Determine the (x, y) coordinate at the center of the cell enclosing the given text.  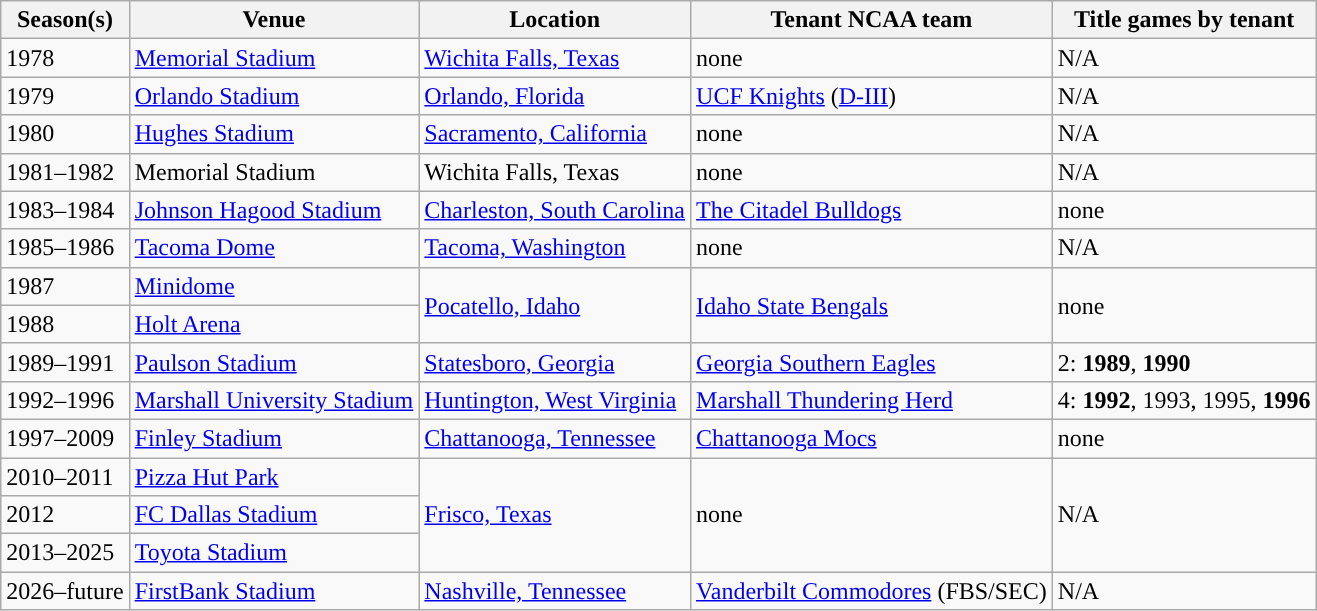
1978 (65, 58)
Sacramento, California (555, 134)
1988 (65, 324)
Holt Arena (274, 324)
Pizza Hut Park (274, 477)
FC Dallas Stadium (274, 515)
UCF Knights (D-III) (872, 96)
Idaho State Bengals (872, 305)
Season(s) (65, 20)
Title games by tenant (1184, 20)
1980 (65, 134)
FirstBank Stadium (274, 591)
Georgia Southern Eagles (872, 362)
Paulson Stadium (274, 362)
2010–2011 (65, 477)
1992–1996 (65, 400)
Venue (274, 20)
Location (555, 20)
Hughes Stadium (274, 134)
Frisco, Texas (555, 515)
Chattanooga, Tennessee (555, 438)
2013–2025 (65, 553)
Finley Stadium (274, 438)
2: 1989, 1990 (1184, 362)
1985–1986 (65, 248)
Huntington, West Virginia (555, 400)
1981–1982 (65, 172)
Orlando Stadium (274, 96)
Minidome (274, 286)
Johnson Hagood Stadium (274, 210)
1987 (65, 286)
Marshall University Stadium (274, 400)
1979 (65, 96)
Pocatello, Idaho (555, 305)
Statesboro, Georgia (555, 362)
The Citadel Bulldogs (872, 210)
Nashville, Tennessee (555, 591)
1989–1991 (65, 362)
Toyota Stadium (274, 553)
2012 (65, 515)
4: 1992, 1993, 1995, 1996 (1184, 400)
1983–1984 (65, 210)
Vanderbilt Commodores (FBS/SEC) (872, 591)
Tacoma Dome (274, 248)
2026–future (65, 591)
Charleston, South Carolina (555, 210)
Tacoma, Washington (555, 248)
1997–2009 (65, 438)
Orlando, Florida (555, 96)
Tenant NCAA team (872, 20)
Marshall Thundering Herd (872, 400)
Chattanooga Mocs (872, 438)
